Extract the (X, Y) coordinate from the center of the cell holding the provided text.  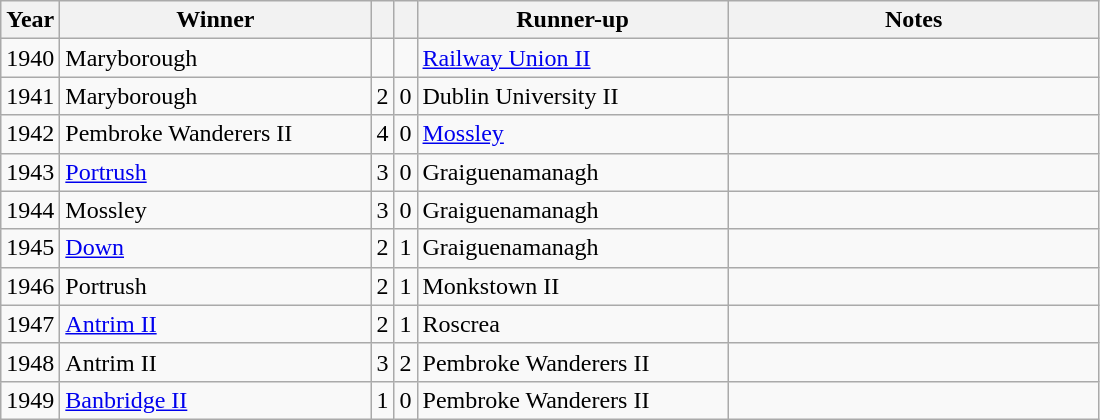
Notes (914, 20)
Monkstown II (572, 286)
Runner-up (572, 20)
Railway Union II (572, 58)
1946 (30, 286)
1947 (30, 324)
1942 (30, 134)
Down (216, 248)
1949 (30, 400)
1945 (30, 248)
4 (382, 134)
1944 (30, 210)
1940 (30, 58)
Winner (216, 20)
Roscrea (572, 324)
1948 (30, 362)
Year (30, 20)
Banbridge II (216, 400)
1941 (30, 96)
1943 (30, 172)
Dublin University II (572, 96)
